Output the [x, y] coordinate of the center of the cell containing the given text.  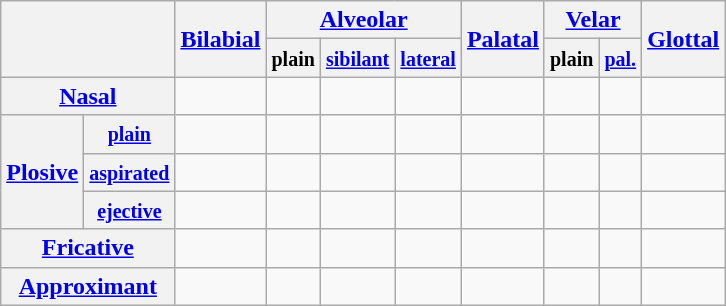
Fricative [88, 248]
Plosive [42, 172]
Nasal [88, 96]
sibilant [357, 58]
pal. [620, 58]
Glottal [684, 39]
Approximant [88, 286]
Palatal [502, 39]
aspirated [130, 172]
ejective [130, 210]
Alveolar [364, 20]
Bilabial [220, 39]
lateral [428, 58]
Velar [592, 20]
